Detect which cell encompasses the target text, then output its [x, y] center coordinate. 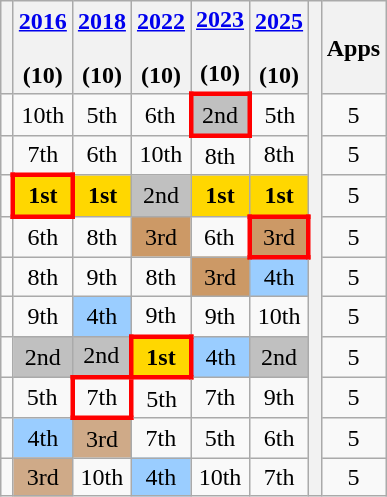
2016 (10) [42, 48]
2023 (10) [220, 48]
2022 (10) [160, 48]
2018 (10) [102, 48]
Apps [353, 48]
2025 (10) [280, 48]
